Output the [X, Y] coordinate of the center of the cell containing the given text.  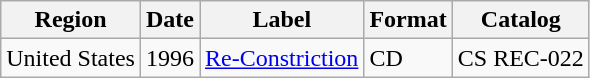
CD [408, 58]
Region [71, 20]
United States [71, 58]
Format [408, 20]
CS REC-022 [520, 58]
Catalog [520, 20]
1996 [170, 58]
Date [170, 20]
Label [282, 20]
Re-Constriction [282, 58]
